Determine the [x, y] coordinate at the center of the cell enclosing the given text.  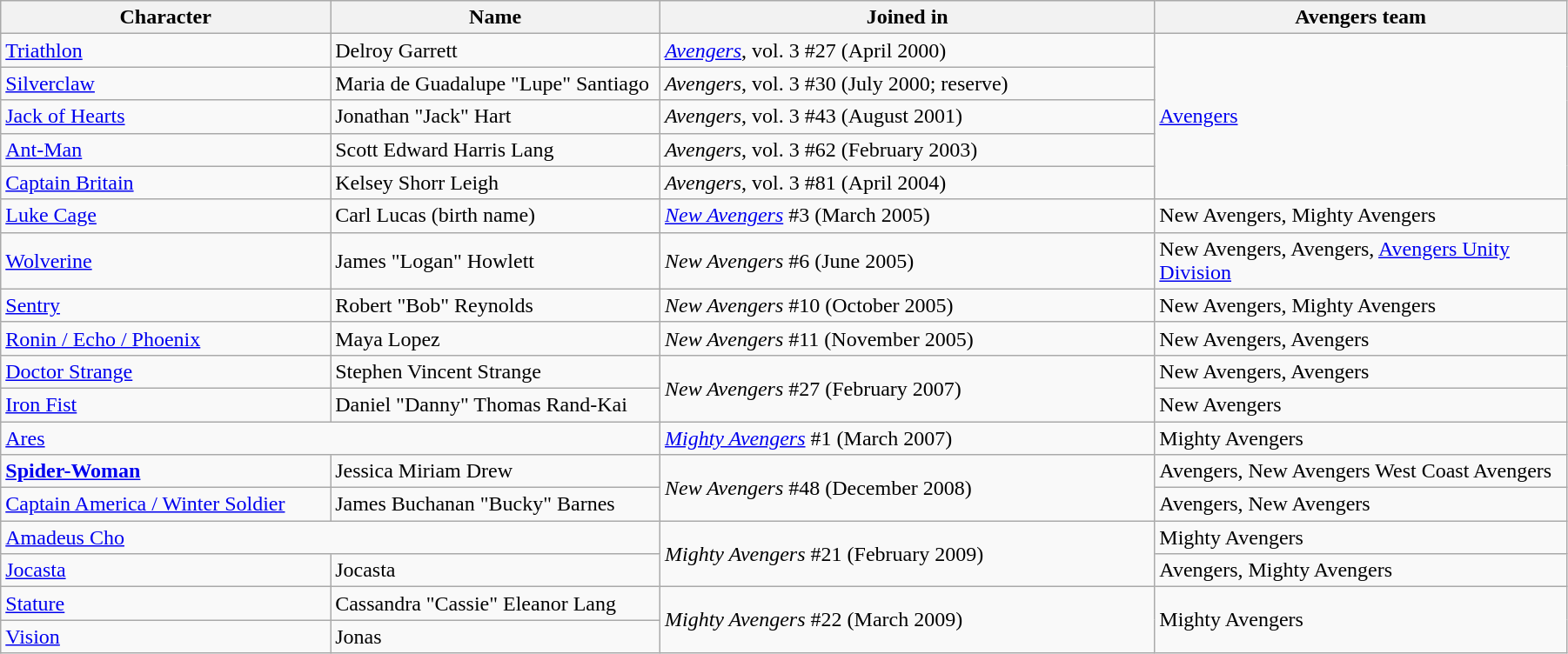
Mighty Avengers #22 (March 2009) [907, 620]
Mighty Avengers #21 (February 2009) [907, 554]
Character [165, 17]
Robert "Bob" Reynolds [496, 305]
Captain Britain [165, 183]
Ronin / Echo / Phoenix [165, 338]
Avengers, vol. 3 #62 (February 2003) [907, 150]
Silverclaw [165, 83]
Maria de Guadalupe "Lupe" Santiago [496, 83]
Mighty Avengers #1 (March 2007) [907, 437]
Avengers, New Avengers West Coast Avengers [1361, 471]
Delroy Garrett [496, 50]
Iron Fist [165, 404]
Vision [165, 637]
Scott Edward Harris Lang [496, 150]
Avengers [1361, 117]
Amadeus Cho [331, 537]
New Avengers #3 (March 2005) [907, 216]
Avengers team [1361, 17]
Stature [165, 604]
Carl Lucas (birth name) [496, 216]
New Avengers #27 (February 2007) [907, 388]
New Avengers #11 (November 2005) [907, 338]
Avengers, vol. 3 #30 (July 2000; reserve) [907, 83]
Ares [331, 437]
Wolverine [165, 261]
New Avengers, Avengers, Avengers Unity Division [1361, 261]
Avengers, vol. 3 #27 (April 2000) [907, 50]
James Buchanan "Bucky" Barnes [496, 504]
New Avengers #48 (December 2008) [907, 488]
Sentry [165, 305]
Joined in [907, 17]
Jonas [496, 637]
Maya Lopez [496, 338]
Jack of Hearts [165, 117]
Name [496, 17]
Triathlon [165, 50]
Doctor Strange [165, 371]
Luke Cage [165, 216]
Cassandra "Cassie" Eleanor Lang [496, 604]
Avengers, Mighty Avengers [1361, 571]
Stephen Vincent Strange [496, 371]
Avengers, New Avengers [1361, 504]
Jessica Miriam Drew [496, 471]
New Avengers [1361, 404]
Avengers, vol. 3 #43 (August 2001) [907, 117]
Captain America / Winter Soldier [165, 504]
Spider-Woman [165, 471]
New Avengers #10 (October 2005) [907, 305]
Jonathan "Jack" Hart [496, 117]
New Avengers #6 (June 2005) [907, 261]
Kelsey Shorr Leigh [496, 183]
Ant-Man [165, 150]
Avengers, vol. 3 #81 (April 2004) [907, 183]
James "Logan" Howlett [496, 261]
Daniel "Danny" Thomas Rand-Kai [496, 404]
